From the cell containing the given text, extract its center point as (X, Y) coordinate. 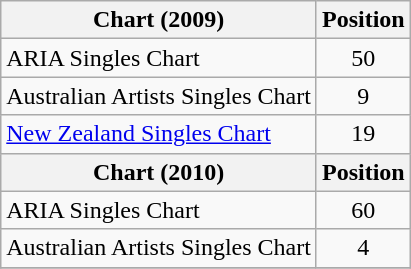
50 (363, 58)
Chart (2009) (159, 20)
9 (363, 96)
60 (363, 210)
19 (363, 134)
4 (363, 248)
New Zealand Singles Chart (159, 134)
Chart (2010) (159, 172)
